Detect which cell encompasses the target text, then output its [X, Y] center coordinate. 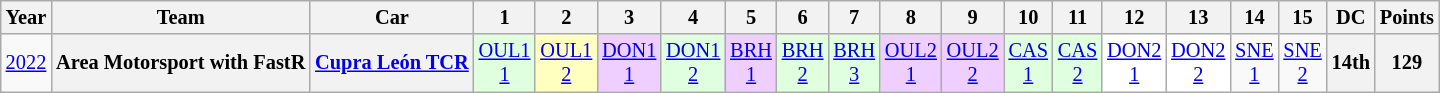
DON12 [693, 63]
DON21 [1134, 63]
Points [1407, 17]
BRH2 [803, 63]
Car [392, 17]
10 [1028, 17]
BRH1 [751, 63]
14th [1351, 63]
Year [26, 17]
CAS1 [1028, 63]
2022 [26, 63]
DON11 [629, 63]
DON22 [1198, 63]
CAS2 [1078, 63]
1 [505, 17]
4 [693, 17]
2 [566, 17]
3 [629, 17]
11 [1078, 17]
7 [854, 17]
129 [1407, 63]
OUL12 [566, 63]
Area Motorsport with FastR [180, 63]
Team [180, 17]
6 [803, 17]
SNE1 [1254, 63]
12 [1134, 17]
BRH3 [854, 63]
13 [1198, 17]
Cupra León TCR [392, 63]
15 [1302, 17]
9 [973, 17]
14 [1254, 17]
OUL22 [973, 63]
OUL21 [911, 63]
OUL11 [505, 63]
SNE2 [1302, 63]
8 [911, 17]
5 [751, 17]
DC [1351, 17]
